Output the (x, y) coordinate of the center of the cell containing the given text.  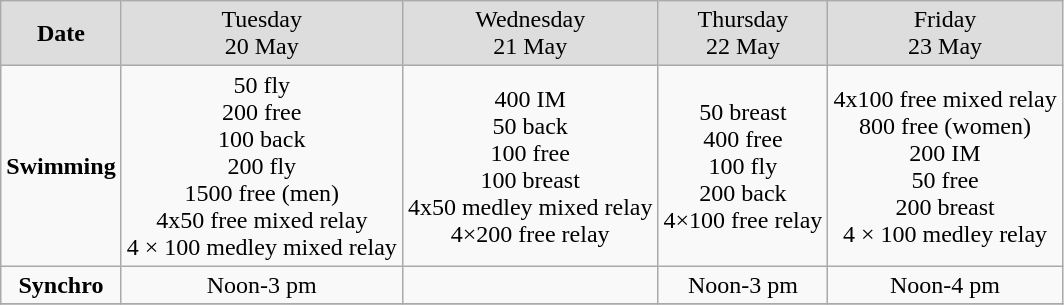
400 IM 50 back 100 free 100 breast 4x50 medley mixed relay 4×200 free relay (530, 166)
Wednesday 21 May (530, 34)
50 breast 400 free 100 fly 200 back 4×100 free relay (743, 166)
50 fly 200 free 100 back 200 fly 1500 free (men) 4x50 free mixed relay 4 × 100 medley mixed relay (262, 166)
Date (61, 34)
Synchro (61, 285)
Swimming (61, 166)
Thursday 22 May (743, 34)
4x100 free mixed relay 800 free (women) 200 IM 50 free 200 breast 4 × 100 medley relay (945, 166)
Friday 23 May (945, 34)
Noon-4 pm (945, 285)
Tuesday 20 May (262, 34)
